Detect which cell encompasses the target text, then output its (x, y) center coordinate. 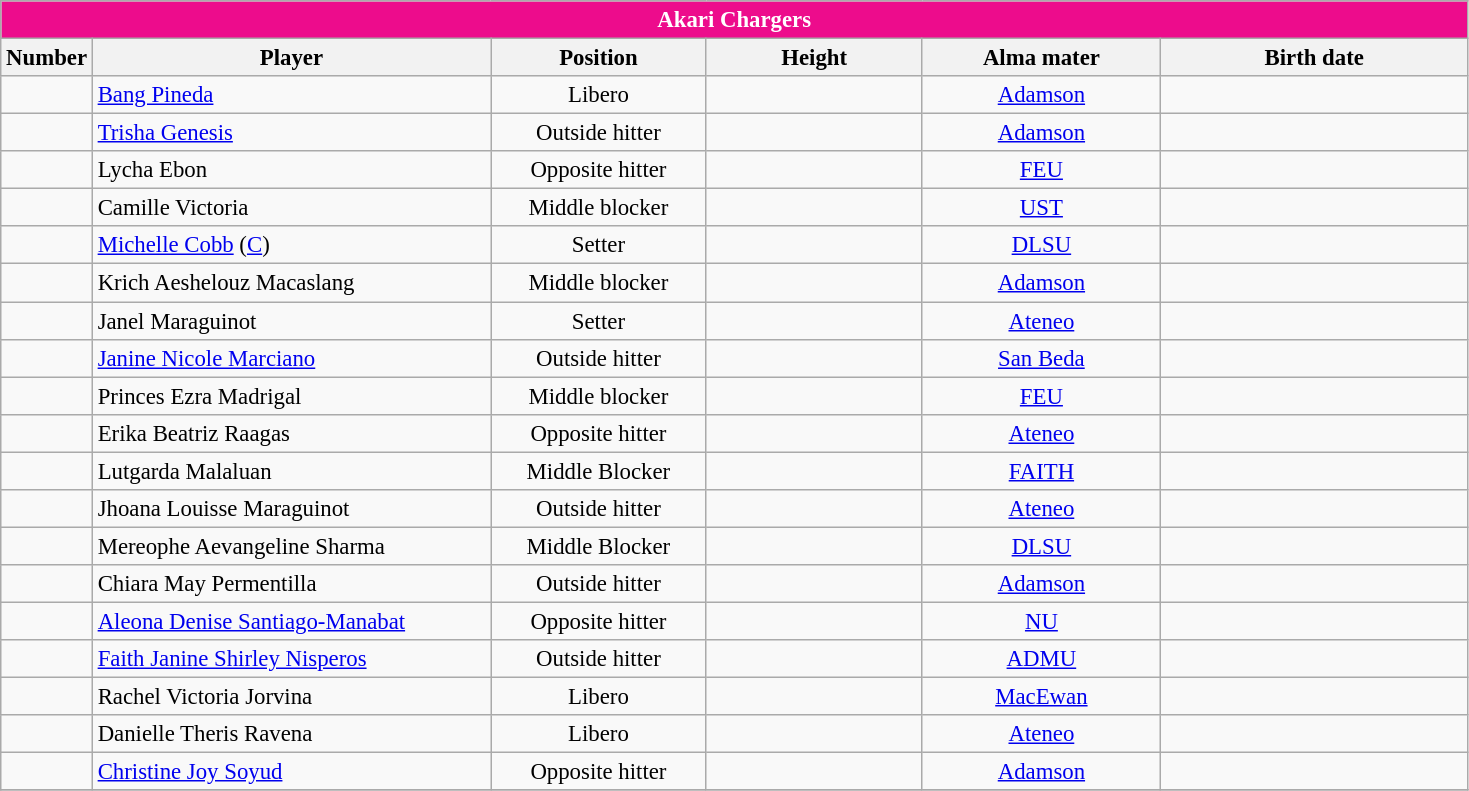
Krich Aeshelouz Macaslang (291, 283)
Jhoana Louisse Maraguinot (291, 509)
Rachel Victoria Jorvina (291, 697)
Danielle Theris Ravena (291, 734)
Christine Joy Soyud (291, 772)
Erika Beatriz Raagas (291, 433)
Position (599, 58)
NU (1042, 621)
UST (1042, 208)
Faith Janine Shirley Nisperos (291, 659)
Akari Chargers (734, 20)
FAITH (1042, 471)
Camille Victoria (291, 208)
Number (47, 58)
Alma mater (1042, 58)
Princes Ezra Madrigal (291, 396)
MacEwan (1042, 697)
Mereophe Aevangeline Sharma (291, 546)
Chiara May Permentilla (291, 584)
Bang Pineda (291, 95)
Lutgarda Malaluan (291, 471)
ADMU (1042, 659)
Birth date (1314, 58)
San Beda (1042, 358)
Trisha Genesis (291, 133)
Height (814, 58)
Player (291, 58)
Aleona Denise Santiago-Manabat (291, 621)
Janel Maraguinot (291, 321)
Michelle Cobb (C) (291, 245)
Lycha Ebon (291, 170)
Janine Nicole Marciano (291, 358)
